From the cell containing the given text, extract its center point as (X, Y) coordinate. 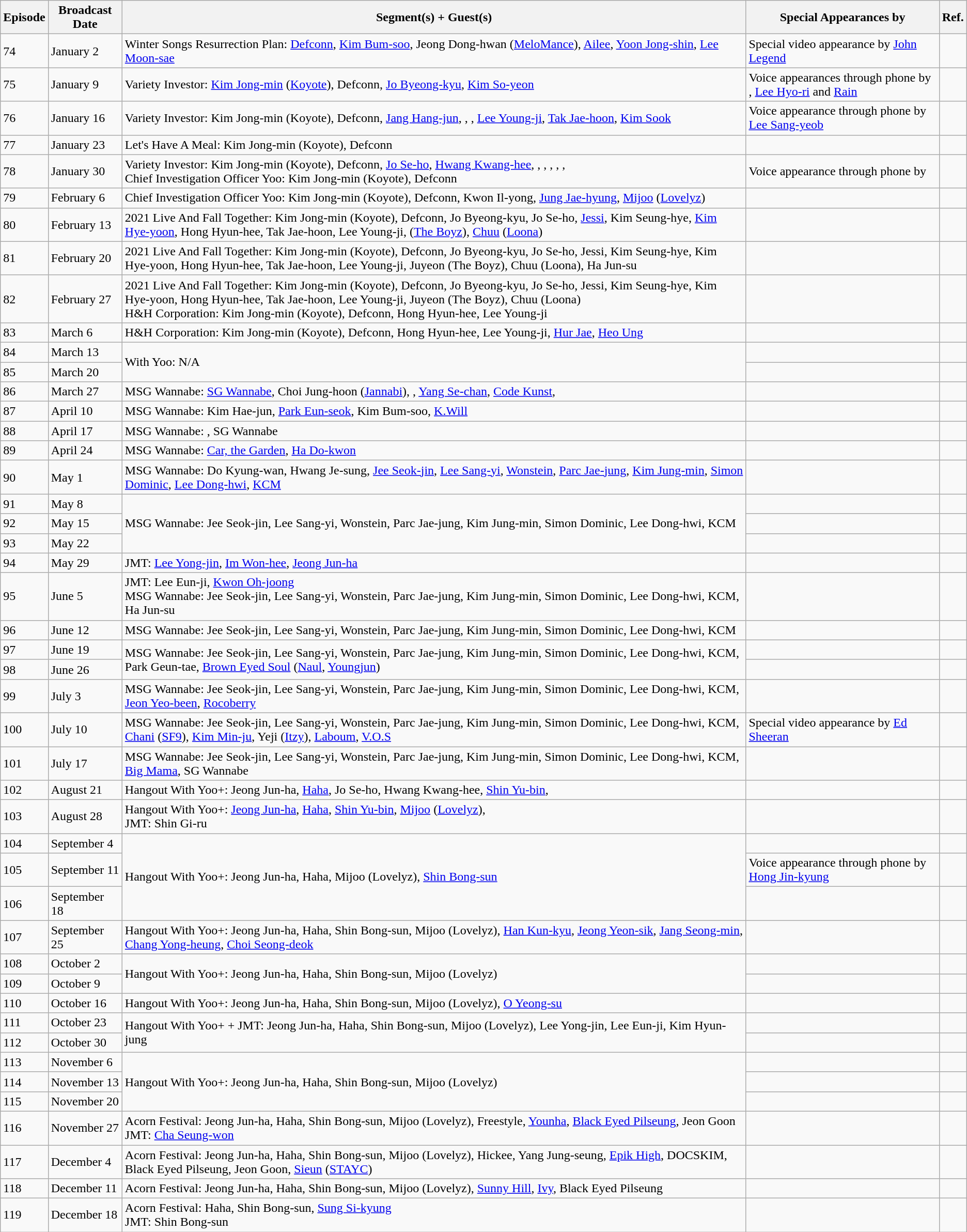
80 (24, 224)
87 (24, 411)
September 25 (85, 937)
109 (24, 983)
104 (24, 843)
September 18 (85, 903)
Let's Have A Meal: Kim Jong-min (Koyote), Defconn (434, 145)
103 (24, 817)
Acorn Festival: Jeong Jun-ha, Haha, Shin Bong-sun, Mijoo (Lovelyz), Freestyle, Younha, Black Eyed Pilseung, Jeon GoonJMT: Cha Seung-won (434, 1128)
MSG Wannabe: , SG Wannabe (434, 431)
118 (24, 1189)
April 10 (85, 411)
98 (24, 669)
92 (24, 523)
August 28 (85, 817)
June 26 (85, 669)
November 20 (85, 1101)
91 (24, 504)
May 29 (85, 563)
With Yoo: N/A (434, 362)
October 16 (85, 1003)
102 (24, 790)
95 (24, 596)
Segment(s) + Guest(s) (434, 18)
December 11 (85, 1189)
94 (24, 563)
October 23 (85, 1023)
Voice appearance through phone by (843, 172)
Hangout With Yoo+: Jeong Jun-ha, Haha, Shin Yu-bin, Mijoo (Lovelyz), JMT: Shin Gi-ru (434, 817)
107 (24, 937)
June 12 (85, 630)
MSG Wannabe: Jee Seok-jin, Lee Sang-yi, Wonstein, Parc Jae-jung, Kim Jung-min, Simon Dominic, Lee Dong-hwi, KCM, Big Mama, SG Wannabe (434, 763)
Voice appearance through phone by Lee Sang-yeob (843, 118)
Variety Investor: Kim Jong-min (Koyote), Defconn, Jo Byeong-kyu, Kim So-yeon (434, 85)
115 (24, 1101)
97 (24, 650)
Acorn Festival: Haha, Shin Bong-sun, Sung Si-kyungJMT: Shin Bong-sun (434, 1215)
84 (24, 352)
June 5 (85, 596)
Voice appearances through phone by , Lee Hyo-ri and Rain (843, 85)
December 4 (85, 1162)
MSG Wannabe: Jee Seok-jin, Lee Sang-yi, Wonstein, Parc Jae-jung, Kim Jung-min, Simon Dominic, Lee Dong-hwi, KCM, Jeon Yeo-been, Rocoberry (434, 696)
March 6 (85, 332)
September 11 (85, 870)
75 (24, 85)
June 19 (85, 650)
Acorn Festival: Jeong Jun-ha, Haha, Shin Bong-sun, Mijoo (Lovelyz), Sunny Hill, Ivy, Black Eyed Pilseung (434, 1189)
90 (24, 478)
December 18 (85, 1215)
March 27 (85, 392)
81 (24, 258)
JMT: Lee Yong-jin, Im Won-hee, Jeong Jun-ha (434, 563)
Winter Songs Resurrection Plan: Defconn, Kim Bum-soo, Jeong Dong-hwan (MeloMance), Ailee, Yoon Jong-shin, Lee Moon-sae (434, 51)
Special Appearances by (843, 18)
November 6 (85, 1062)
78 (24, 172)
November 13 (85, 1082)
October 9 (85, 983)
MSG Wannabe: SG Wannabe, Choi Jung-hoon (Jannabi), , Yang Se-chan, Code Kunst, (434, 392)
July 10 (85, 730)
MSG Wannabe: Do Kyung-wan, Hwang Je-sung, Jee Seok-jin, Lee Sang-yi, Wonstein, Parc Jae-jung, Kim Jung-min, Simon Dominic, Lee Dong-hwi, KCM (434, 478)
99 (24, 696)
November 27 (85, 1128)
96 (24, 630)
114 (24, 1082)
76 (24, 118)
February 6 (85, 198)
Broadcast Date (85, 18)
Hangout With Yoo+: Jeong Jun-ha, Haha, Shin Bong-sun, Mijoo (Lovelyz), O Yeong-su (434, 1003)
May 15 (85, 523)
Chief Investigation Officer Yoo: Kim Jong-min (Koyote), Defconn, Kwon Il-yong, Jung Jae-hyung, Mijoo (Lovelyz) (434, 198)
110 (24, 1003)
May 22 (85, 543)
February 20 (85, 258)
77 (24, 145)
Ref. (953, 18)
89 (24, 451)
85 (24, 372)
February 13 (85, 224)
H&H Corporation: Kim Jong-min (Koyote), Defconn, Hong Hyun-hee, Lee Young-ji, Hur Jae, Heo Ung (434, 332)
Episode (24, 18)
93 (24, 543)
116 (24, 1128)
October 30 (85, 1042)
July 17 (85, 763)
Special video appearance by Ed Sheeran (843, 730)
Variety Investor: Kim Jong-min (Koyote), Defconn, Jang Hang-jun, , , Lee Young-ji, Tak Jae-hoon, Kim Sook (434, 118)
September 4 (85, 843)
October 2 (85, 964)
101 (24, 763)
106 (24, 903)
108 (24, 964)
Hangout With Yoo+: Jeong Jun-ha, Haha, Shin Bong-sun, Mijoo (Lovelyz), Han Kun-kyu, Jeong Yeon-sik, Jang Seong-min, Chang Yong-heung, Choi Seong-deok (434, 937)
Hangout With Yoo+: Jeong Jun-ha, Haha, Jo Se-ho, Hwang Kwang-hee, Shin Yu-bin, (434, 790)
January 30 (85, 172)
January 2 (85, 51)
January 9 (85, 85)
113 (24, 1062)
May 1 (85, 478)
117 (24, 1162)
82 (24, 299)
100 (24, 730)
Hangout With Yoo+ + JMT: Jeong Jun-ha, Haha, Shin Bong-sun, Mijoo (Lovelyz), Lee Yong-jin, Lee Eun-ji, Kim Hyun-jung (434, 1033)
MSG Wannabe: Kim Hae-jun, Park Eun-seok, Kim Bum-soo, K.Will (434, 411)
105 (24, 870)
86 (24, 392)
January 16 (85, 118)
111 (24, 1023)
April 17 (85, 431)
74 (24, 51)
Special video appearance by John Legend (843, 51)
MSG Wannabe: Car, the Garden, Ha Do-kwon (434, 451)
112 (24, 1042)
March 13 (85, 352)
April 24 (85, 451)
83 (24, 332)
August 21 (85, 790)
119 (24, 1215)
March 20 (85, 372)
Voice appearance through phone by Hong Jin-kyung (843, 870)
88 (24, 431)
Hangout With Yoo+: Jeong Jun-ha, Haha, Mijoo (Lovelyz), Shin Bong-sun (434, 877)
February 27 (85, 299)
79 (24, 198)
July 3 (85, 696)
May 8 (85, 504)
January 23 (85, 145)
